Search for the cell housing the specified text and yield its (x, y) center coordinate. 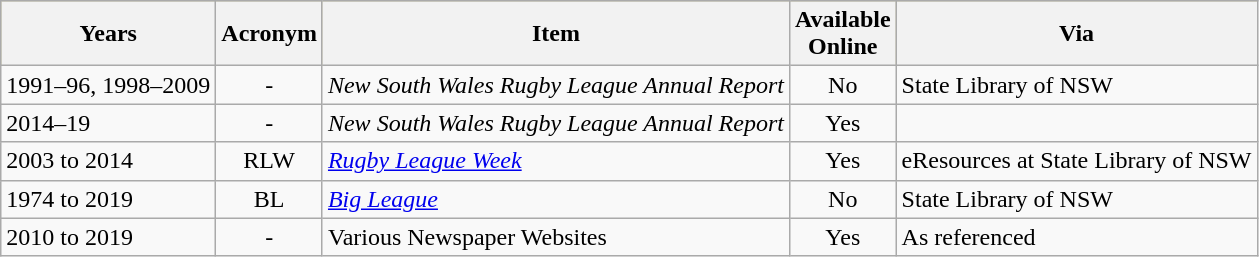
1991–96, 1998–2009 (108, 85)
Rugby League Week (556, 161)
Years (108, 34)
1974 to 2019 (108, 199)
Big League (556, 199)
eResources at State Library of NSW (1076, 161)
RLW (270, 161)
Acronym (270, 34)
2010 to 2019 (108, 237)
2014–19 (108, 123)
BL (270, 199)
Item (556, 34)
2003 to 2014 (108, 161)
As referenced (1076, 237)
Various Newspaper Websites (556, 237)
AvailableOnline (842, 34)
Via (1076, 34)
